Output the (x, y) coordinate of the center of the cell containing the given text.  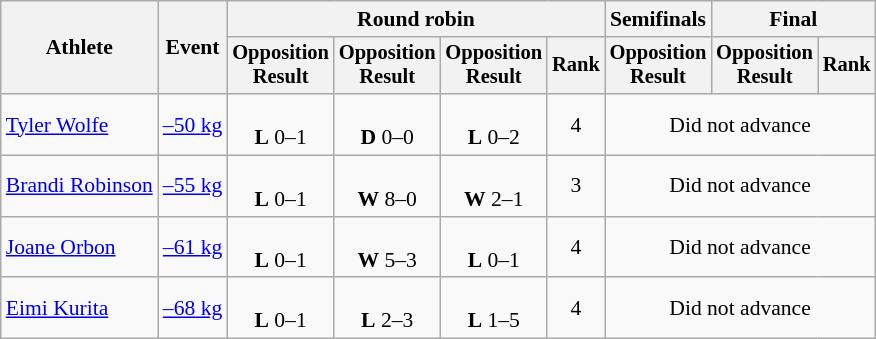
Semifinals (658, 19)
W 2–1 (494, 186)
–55 kg (192, 186)
3 (576, 186)
Round robin (416, 19)
Tyler Wolfe (80, 124)
Final (793, 19)
Brandi Robinson (80, 186)
W 8–0 (388, 186)
–61 kg (192, 248)
Event (192, 48)
Athlete (80, 48)
L 2–3 (388, 308)
Eimi Kurita (80, 308)
Joane Orbon (80, 248)
L 0–2 (494, 124)
D 0–0 (388, 124)
W 5–3 (388, 248)
L 1–5 (494, 308)
–50 kg (192, 124)
–68 kg (192, 308)
